Return [X, Y] of the center of cell containing provided text 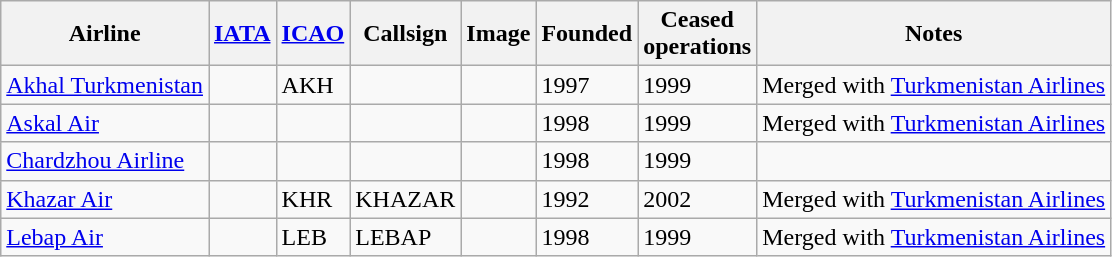
Image [498, 34]
1997 [587, 85]
IATA [242, 34]
ICAO [313, 34]
2002 [698, 199]
1992 [587, 199]
Askal Air [105, 123]
Notes [934, 34]
Lebap Air [105, 237]
Callsign [406, 34]
AKH [313, 85]
Khazar Air [105, 199]
Chardzhou Airline [105, 161]
LEB [313, 237]
KHAZAR [406, 199]
Akhal Turkmenistan [105, 85]
LEBAP [406, 237]
Airline [105, 34]
Founded [587, 34]
KHR [313, 199]
Ceased operations [698, 34]
